For the text-containing cell, return its midpoint in [X, Y] coordinate format. 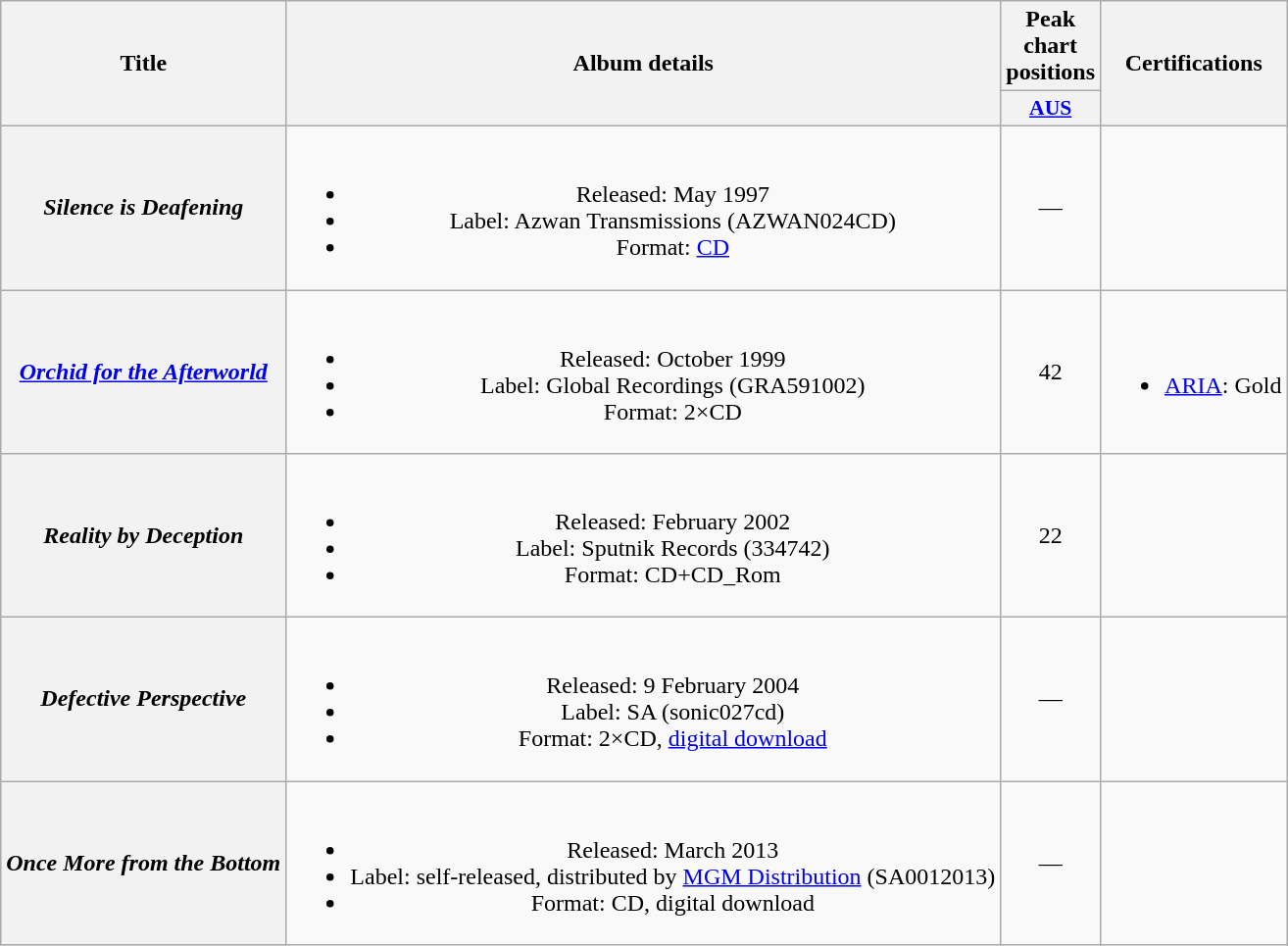
Reality by Deception [143, 535]
AUS [1051, 109]
Released: May 1997Label: Azwan Transmissions (AZWAN024CD)Format: CD [643, 208]
Album details [643, 64]
Released: 9 February 2004Label: SA (sonic027cd)Format: 2×CD, digital download [643, 700]
ARIA: Gold [1194, 373]
Title [143, 64]
Released: October 1999Label: Global Recordings (GRA591002)Format: 2×CD [643, 373]
Once More from the Bottom [143, 863]
Peak chart positions [1051, 46]
Released: February 2002Label: Sputnik Records (334742)Format: CD+CD_Rom [643, 535]
Certifications [1194, 64]
22 [1051, 535]
Silence is Deafening [143, 208]
Defective Perspective [143, 700]
Orchid for the Afterworld [143, 373]
42 [1051, 373]
Released: March 2013Label: self-released, distributed by MGM Distribution (SA0012013)Format: CD, digital download [643, 863]
